From the cell containing the given text, extract its center point as [X, Y] coordinate. 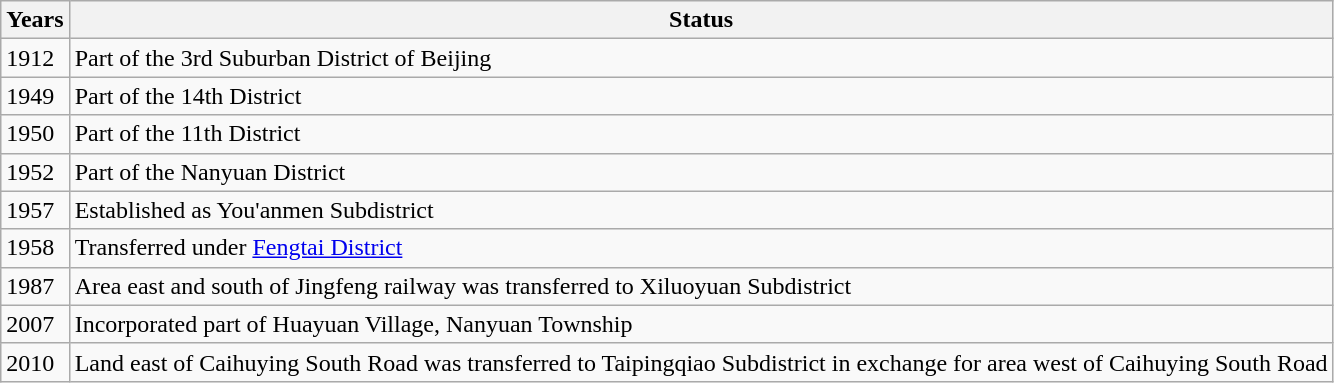
1957 [35, 210]
1950 [35, 134]
Part of the 14th District [701, 96]
1952 [35, 172]
2007 [35, 324]
1987 [35, 286]
1958 [35, 248]
Established as You'anmen Subdistrict [701, 210]
2010 [35, 362]
Status [701, 20]
Years [35, 20]
Land east of Caihuying South Road was transferred to Taipingqiao Subdistrict in exchange for area west of Caihuying South Road [701, 362]
1912 [35, 58]
Part of the 3rd Suburban District of Beijing [701, 58]
Part of the Nanyuan District [701, 172]
Part of the 11th District [701, 134]
Area east and south of Jingfeng railway was transferred to Xiluoyuan Subdistrict [701, 286]
1949 [35, 96]
Transferred under Fengtai District [701, 248]
Incorporated part of Huayuan Village, Nanyuan Township [701, 324]
